Identify which cell holds the provided text, then report its (X, Y) central coordinate. 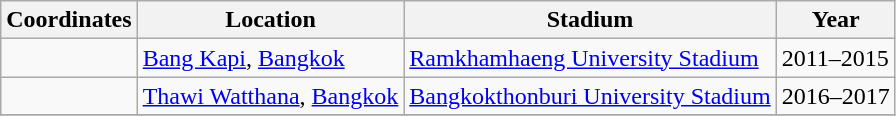
Thawi Watthana, Bangkok (270, 96)
Stadium (590, 20)
2011–2015 (836, 58)
Bang Kapi, Bangkok (270, 58)
Ramkhamhaeng University Stadium (590, 58)
Year (836, 20)
Coordinates (69, 20)
Location (270, 20)
2016–2017 (836, 96)
Bangkokthonburi University Stadium (590, 96)
